Output the [X, Y] coordinate of the center of the cell containing the given text.  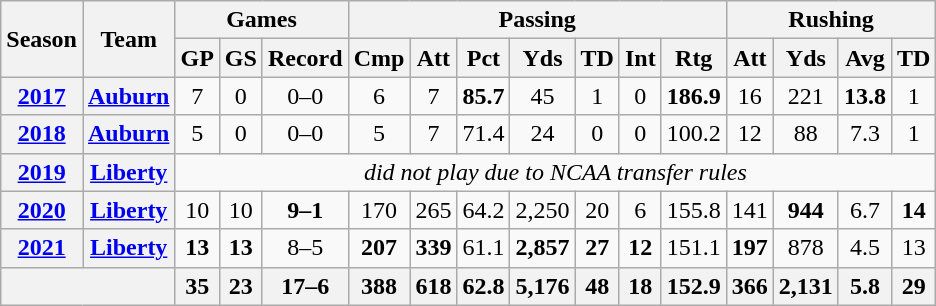
61.1 [484, 248]
Rtg [694, 58]
197 [750, 248]
366 [750, 286]
Pct [484, 58]
2017 [42, 96]
64.2 [484, 210]
155.8 [694, 210]
24 [542, 134]
16 [750, 96]
4.5 [864, 248]
5.8 [864, 286]
7.3 [864, 134]
388 [379, 286]
18 [640, 286]
265 [434, 210]
100.2 [694, 134]
GS [240, 58]
6.7 [864, 210]
85.7 [484, 96]
2,250 [542, 210]
Int [640, 58]
GP [197, 58]
221 [806, 96]
170 [379, 210]
878 [806, 248]
23 [240, 286]
Rushing [831, 20]
27 [597, 248]
88 [806, 134]
62.8 [484, 286]
2,857 [542, 248]
339 [434, 248]
152.9 [694, 286]
Passing [537, 20]
2019 [42, 172]
207 [379, 248]
Season [42, 39]
20 [597, 210]
186.9 [694, 96]
5,176 [542, 286]
13.8 [864, 96]
Avg [864, 58]
9–1 [305, 210]
71.4 [484, 134]
29 [913, 286]
did not play due to NCAA transfer rules [556, 172]
Team [128, 39]
Games [262, 20]
8–5 [305, 248]
618 [434, 286]
2020 [42, 210]
48 [597, 286]
2018 [42, 134]
17–6 [305, 286]
944 [806, 210]
141 [750, 210]
Record [305, 58]
45 [542, 96]
35 [197, 286]
151.1 [694, 248]
2,131 [806, 286]
14 [913, 210]
2021 [42, 248]
Cmp [379, 58]
